For the text-containing cell, return its midpoint in (x, y) coordinate format. 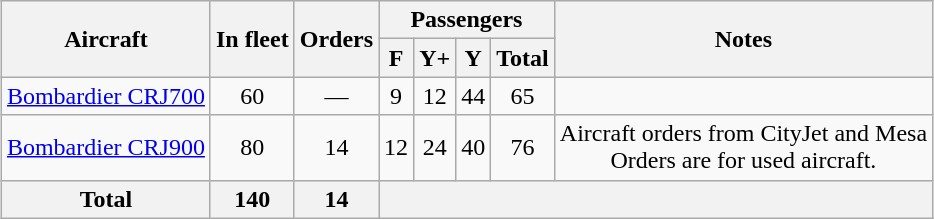
60 (252, 96)
Bombardier CRJ900 (106, 148)
Bombardier CRJ700 (106, 96)
80 (252, 148)
24 (435, 148)
44 (474, 96)
Y (474, 58)
Aircraft orders from CityJet and MesaOrders are for used aircraft. (743, 148)
In fleet (252, 39)
40 (474, 148)
140 (252, 199)
Y+ (435, 58)
76 (523, 148)
Aircraft (106, 39)
Orders (336, 39)
9 (396, 96)
F (396, 58)
Notes (743, 39)
Passengers (467, 20)
65 (523, 96)
— (336, 96)
